Capture the cell that displays the provided text and extract its [X, Y] central coordinate. 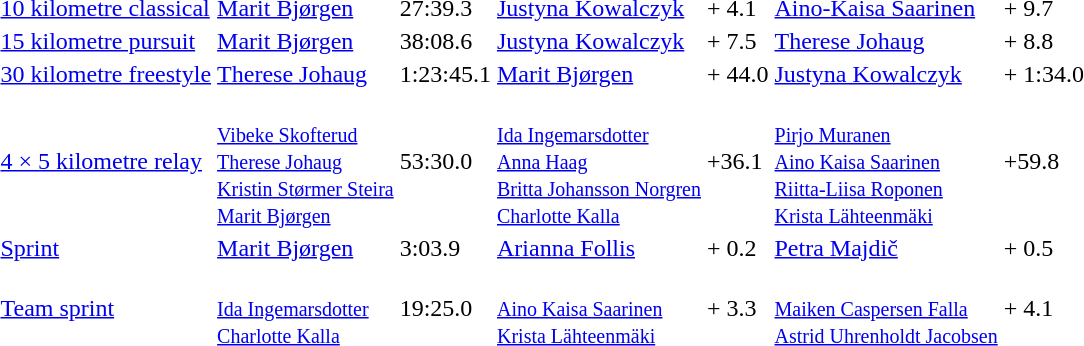
+ 7.5 [738, 41]
Petra Majdič [886, 248]
+ 44.0 [738, 74]
Ida IngemarsdotterAnna HaagBritta Johansson NorgrenCharlotte Kalla [600, 161]
38:08.6 [445, 41]
Arianna Follis [600, 248]
+ 0.2 [738, 248]
1:23:45.1 [445, 74]
3:03.9 [445, 248]
Vibeke SkofterudTherese JohaugKristin Størmer SteiraMarit Bjørgen [306, 161]
Pirjo MuranenAino Kaisa SaarinenRiitta-Liisa RoponenKrista Lähteenmäki [886, 161]
53:30.0 [445, 161]
+36.1 [738, 161]
